Return the [x, y] coordinate for the center point of the cell that contains the specified text.  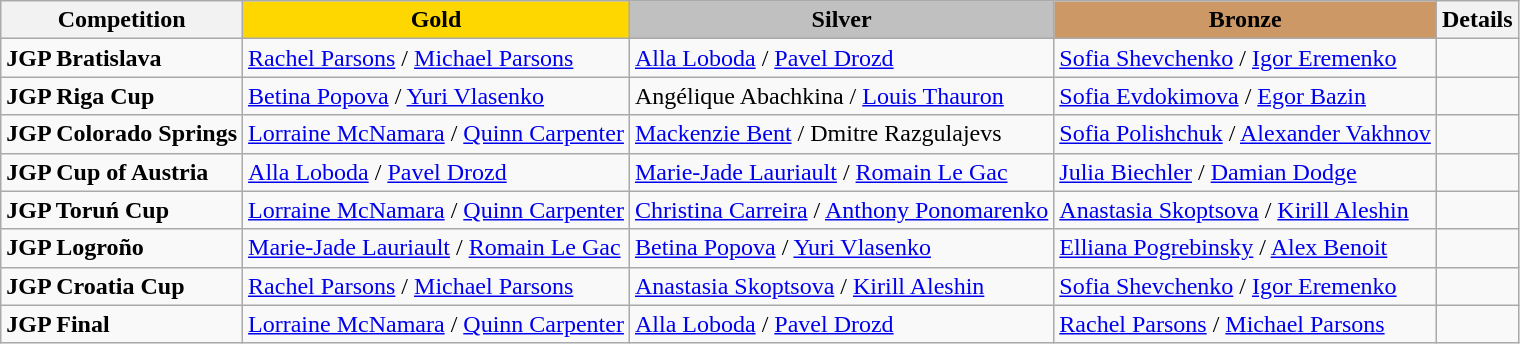
JGP Colorado Springs [122, 134]
Mackenzie Bent / Dmitre Razgulajevs [841, 134]
Sofia Evdokimova / Egor Bazin [1246, 96]
Details [1477, 20]
Christina Carreira / Anthony Ponomarenko [841, 210]
JGP Croatia Cup [122, 286]
Gold [436, 20]
JGP Cup of Austria [122, 172]
Elliana Pogrebinsky / Alex Benoit [1246, 248]
JGP Logroño [122, 248]
Sofia Polishchuk / Alexander Vakhnov [1246, 134]
Silver [841, 20]
Julia Biechler / Damian Dodge [1246, 172]
JGP Toruń Cup [122, 210]
Angélique Abachkina / Louis Thauron [841, 96]
JGP Final [122, 324]
Competition [122, 20]
Bronze [1246, 20]
JGP Bratislava [122, 58]
JGP Riga Cup [122, 96]
